Scan for the cell matching the given text and deliver its (X, Y) coordinate at center. 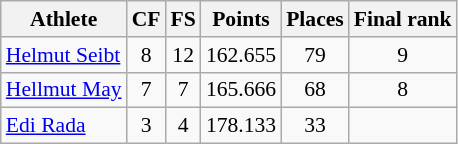
9 (403, 55)
CF (146, 19)
Hellmut May (64, 90)
Athlete (64, 19)
Places (315, 19)
162.655 (241, 55)
Helmut Seibt (64, 55)
FS (182, 19)
178.133 (241, 126)
12 (182, 55)
68 (315, 90)
4 (182, 126)
3 (146, 126)
33 (315, 126)
Points (241, 19)
Final rank (403, 19)
Edi Rada (64, 126)
79 (315, 55)
165.666 (241, 90)
